Determine the (X, Y) coordinate at the center of the cell enclosing the given text.  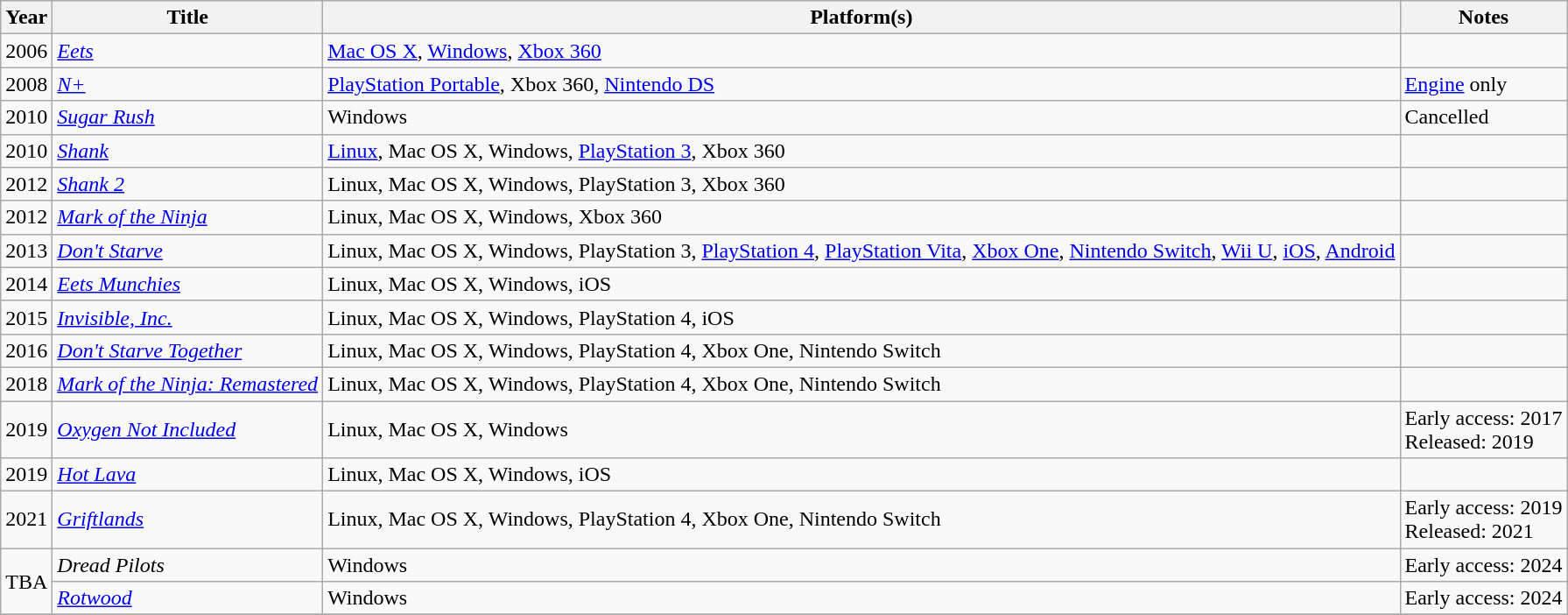
Linux, Mac OS X, Windows, PlayStation 3, PlayStation 4, PlayStation Vita, Xbox One, Nintendo Switch, Wii U, iOS, Android (861, 251)
N+ (187, 84)
Shank (187, 151)
Platform(s) (861, 18)
2018 (26, 384)
Notes (1483, 18)
Eets (187, 51)
2016 (26, 350)
2006 (26, 51)
Mac OS X, Windows, Xbox 360 (861, 51)
PlayStation Portable, Xbox 360, Nintendo DS (861, 84)
Rotwood (187, 598)
TBA (26, 582)
Engine only (1483, 84)
Mark of the Ninja (187, 217)
Griftlands (187, 520)
2008 (26, 84)
Invisible, Inc. (187, 317)
Cancelled (1483, 117)
2013 (26, 251)
Hot Lava (187, 475)
Early access: 2019Released: 2021 (1483, 520)
2021 (26, 520)
Oxygen Not Included (187, 429)
Early access: 2017Released: 2019 (1483, 429)
Linux, Mac OS X, Windows, Xbox 360 (861, 217)
Title (187, 18)
Linux, Mac OS X, Windows, PlayStation 4, iOS (861, 317)
Sugar Rush (187, 117)
2015 (26, 317)
2014 (26, 284)
Don't Starve (187, 251)
Dread Pilots (187, 565)
Don't Starve Together (187, 350)
Linux, Mac OS X, Windows (861, 429)
Eets Munchies (187, 284)
Year (26, 18)
Shank 2 (187, 184)
Mark of the Ninja: Remastered (187, 384)
